Output the [x, y] coordinate of the center of the cell containing the given text.  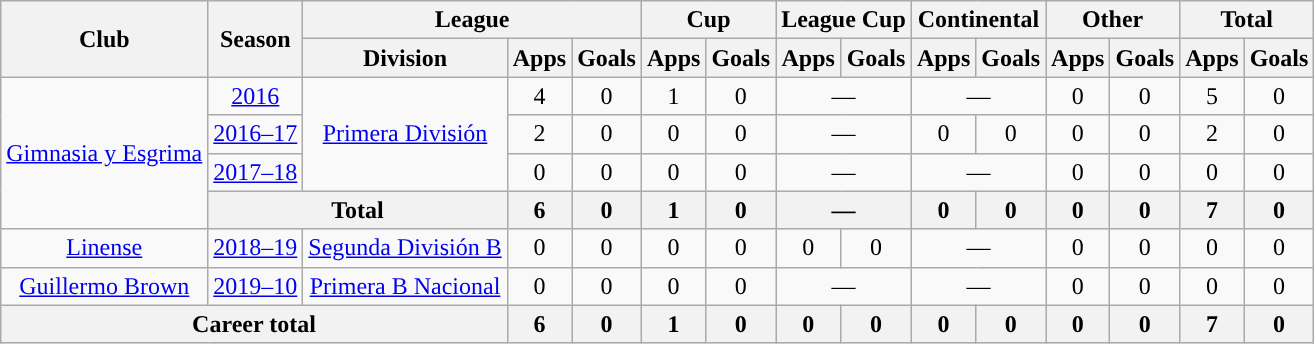
Cup [708, 20]
5 [1212, 96]
2017–18 [256, 172]
Other [1113, 20]
League [472, 20]
Segunda División B [405, 248]
4 [539, 96]
Season [256, 39]
Primera División [405, 134]
2016–17 [256, 134]
Division [405, 58]
2018–19 [256, 248]
Linense [104, 248]
Primera B Nacional [405, 286]
Gimnasia y Esgrima [104, 153]
Continental [978, 20]
Guillermo Brown [104, 286]
Club [104, 39]
Career total [254, 324]
2019–10 [256, 286]
2016 [256, 96]
League Cup [844, 20]
